Locate the cell with the specified text and output its (X, Y) center coordinate. 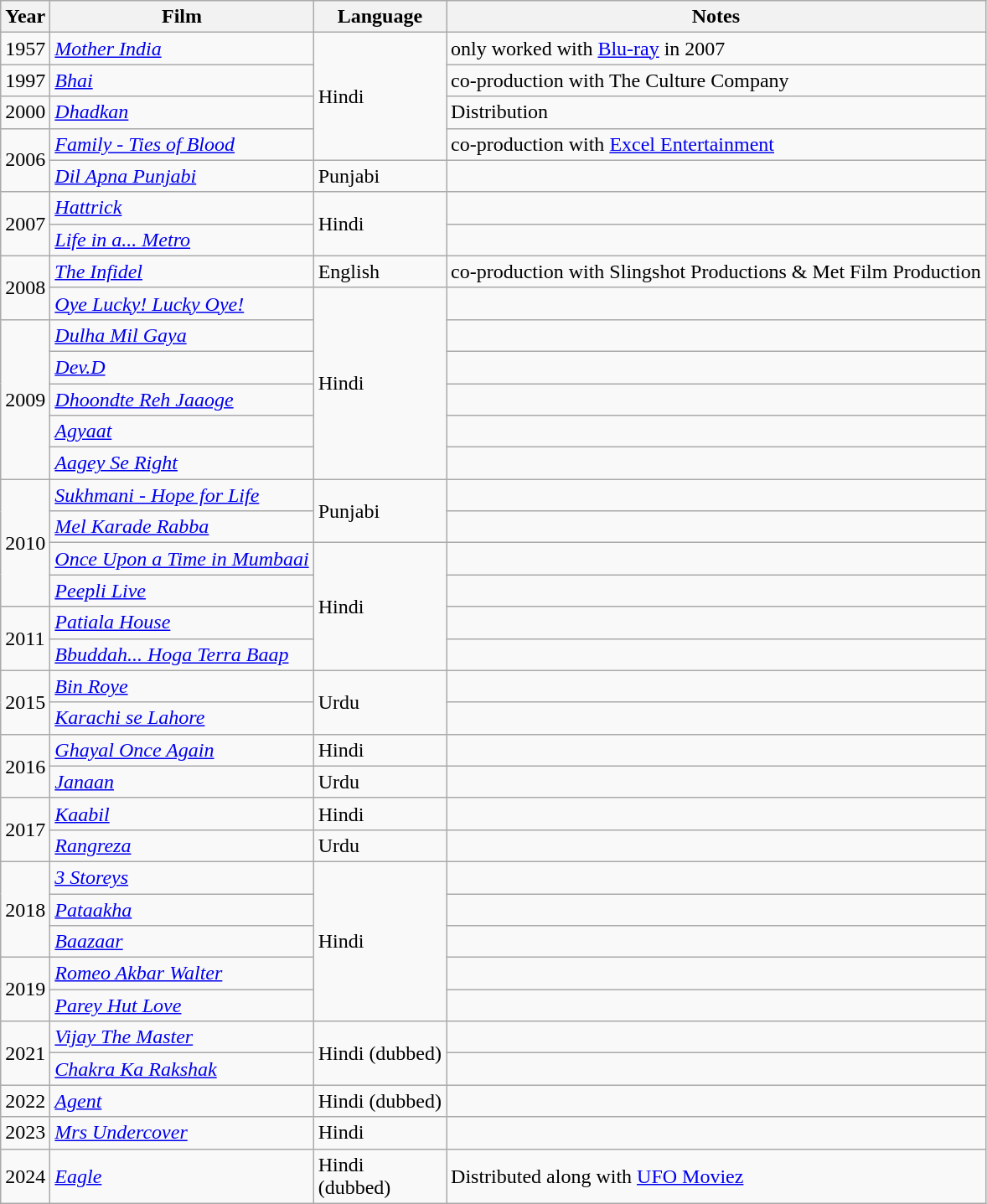
Agent (182, 1101)
Kaabil (182, 814)
Dev.D (182, 367)
2009 (25, 399)
Once Upon a Time in Mumbaai (182, 559)
Sukhmani - Hope for Life (182, 495)
2016 (25, 766)
Distributed along with UFO Moviez (716, 1176)
Pataakha (182, 909)
Notes (716, 17)
2011 (25, 638)
Bhai (182, 80)
2019 (25, 990)
Family - Ties of Blood (182, 144)
2022 (25, 1101)
1957 (25, 49)
Distribution (716, 112)
Agyaat (182, 431)
Aagey Se Right (182, 463)
Eagle (182, 1176)
Ghayal Once Again (182, 750)
2006 (25, 160)
co-production with Slingshot Productions & Met Film Production (716, 271)
Bbuddah... Hoga Terra Baap (182, 654)
Romeo Akbar Walter (182, 974)
Mother India (182, 49)
Dulha Mil Gaya (182, 335)
Parey Hut Love (182, 1005)
Mrs Undercover (182, 1133)
1997 (25, 80)
2018 (25, 909)
3 Storeys (182, 877)
2007 (25, 224)
only worked with Blu-ray in 2007 (716, 49)
Dhoondte Reh Jaaoge (182, 400)
Vijay The Master (182, 1037)
2015 (25, 702)
Karachi se Lahore (182, 718)
Janaan (182, 782)
Dil Apna Punjabi (182, 176)
Oye Lucky! Lucky Oye! (182, 303)
Baazaar (182, 942)
2008 (25, 287)
Dhadkan (182, 112)
Mel Karade Rabba (182, 527)
English (380, 271)
Hindi(dubbed) (380, 1176)
Language (380, 17)
Peepli Live (182, 591)
2023 (25, 1133)
co-production with Excel Entertainment (716, 144)
Rangreza (182, 845)
Hattrick (182, 208)
Bin Roye (182, 686)
co-production with The Culture Company (716, 80)
The Infidel (182, 271)
Life in a... Metro (182, 240)
Film (182, 17)
2000 (25, 112)
Year (25, 17)
2017 (25, 829)
Patiala House (182, 623)
2024 (25, 1176)
2021 (25, 1053)
2010 (25, 543)
Chakra Ka Rakshak (182, 1069)
